Identify which cell holds the provided text, then report its [X, Y] central coordinate. 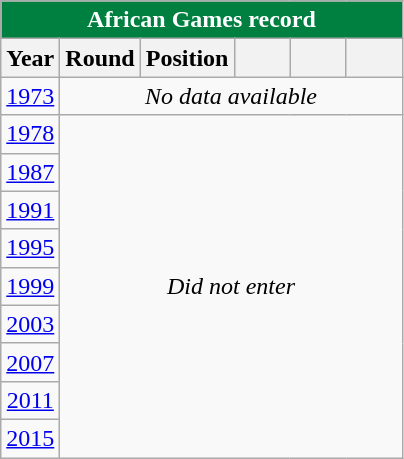
1978 [30, 134]
2003 [30, 324]
1999 [30, 286]
Year [30, 58]
Did not enter [231, 286]
No data available [231, 96]
2007 [30, 362]
Round [100, 58]
1991 [30, 210]
1973 [30, 96]
1995 [30, 248]
African Games record [202, 20]
1987 [30, 172]
Position [187, 58]
2011 [30, 400]
2015 [30, 438]
